Scan for the cell matching the given text and deliver its [x, y] coordinate at center. 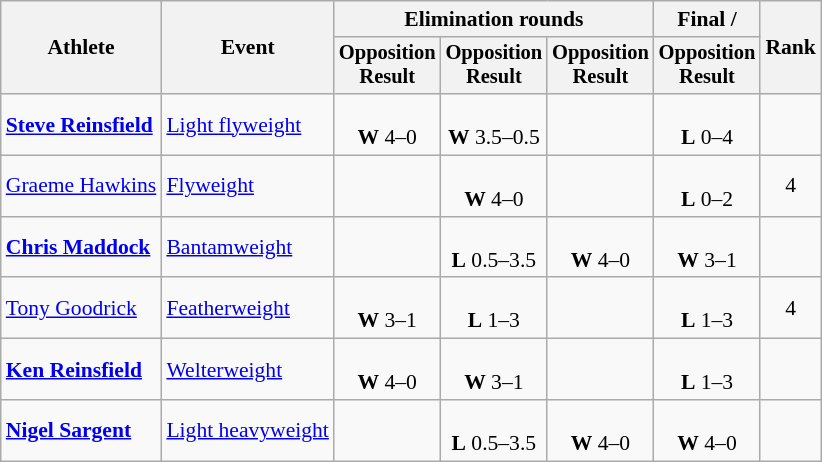
Event [248, 48]
Light flyweight [248, 124]
Rank [790, 48]
W 3.5–0.5 [494, 124]
Graeme Hawkins [82, 186]
Bantamweight [248, 248]
Athlete [82, 48]
Welterweight [248, 370]
Nigel Sargent [82, 430]
Featherweight [248, 308]
L 0–4 [708, 124]
Tony Goodrick [82, 308]
Ken Reinsfield [82, 370]
Final / [708, 19]
Elimination rounds [494, 19]
Light heavyweight [248, 430]
Steve Reinsfield [82, 124]
Flyweight [248, 186]
Chris Maddock [82, 248]
L 0–2 [708, 186]
